Detect which cell encompasses the target text, then output its [X, Y] center coordinate. 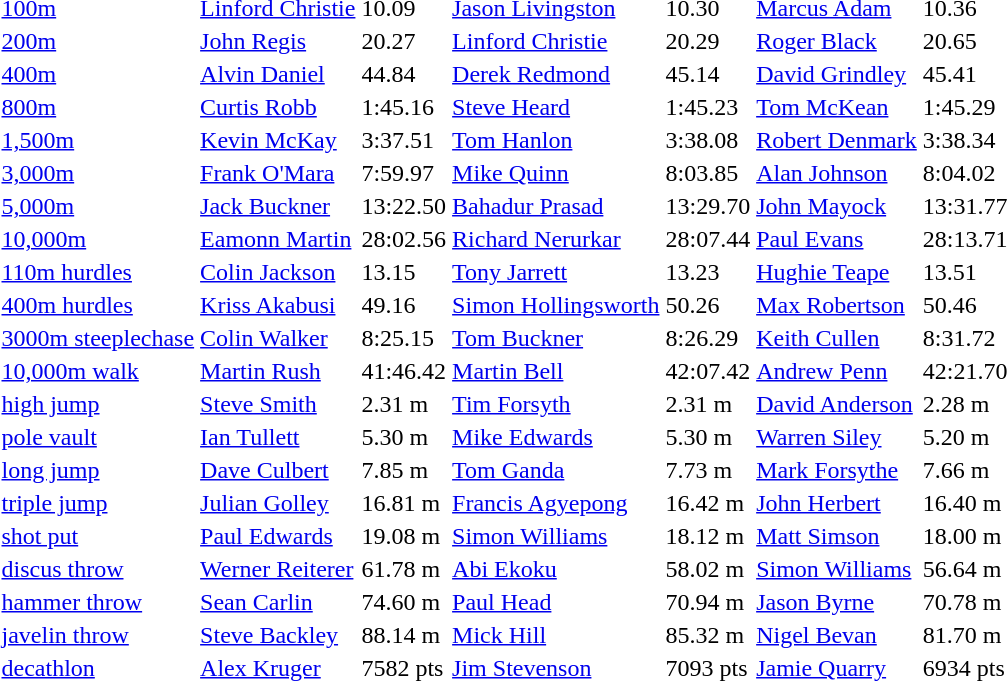
Martin Rush [278, 371]
Warren Siley [837, 437]
Dave Culbert [278, 470]
Keith Cullen [837, 338]
triple jump [98, 503]
Julian Golley [278, 503]
7.73 m [708, 470]
41:46.42 [404, 371]
hammer throw [98, 602]
Alan Johnson [837, 173]
20.27 [404, 41]
18.12 m [708, 536]
200m [98, 41]
Francis Agyepong [556, 503]
Mick Hill [556, 635]
10,000m [98, 239]
Paul Head [556, 602]
Paul Edwards [278, 536]
Linford Christie [556, 41]
Colin Jackson [278, 272]
Curtis Robb [278, 107]
1:45.16 [404, 107]
David Anderson [837, 404]
Steve Smith [278, 404]
5,000m [98, 206]
Tom McKean [837, 107]
Jason Byrne [837, 602]
shot put [98, 536]
javelin throw [98, 635]
3:38.08 [708, 140]
Bahadur Prasad [556, 206]
Kriss Akabusi [278, 305]
Tom Ganda [556, 470]
Derek Redmond [556, 74]
Andrew Penn [837, 371]
Tom Buckner [556, 338]
50.26 [708, 305]
John Mayock [837, 206]
discus throw [98, 569]
13.23 [708, 272]
Paul Evans [837, 239]
Tim Forsyth [556, 404]
Mark Forsythe [837, 470]
Matt Simson [837, 536]
Kevin McKay [278, 140]
8:03.85 [708, 173]
7:59.97 [404, 173]
110m hurdles [98, 272]
800m [98, 107]
16.81 m [404, 503]
John Herbert [837, 503]
Eamonn Martin [278, 239]
3000m steeplechase [98, 338]
1:45.23 [708, 107]
Frank O'Mara [278, 173]
7.85 m [404, 470]
Steve Backley [278, 635]
8:25.15 [404, 338]
10,000m walk [98, 371]
Roger Black [837, 41]
Werner Reiterer [278, 569]
88.14 m [404, 635]
28:07.44 [708, 239]
Richard Nerurkar [556, 239]
8:26.29 [708, 338]
Steve Heard [556, 107]
John Regis [278, 41]
42:07.42 [708, 371]
Alvin Daniel [278, 74]
Ian Tullett [278, 437]
Jack Buckner [278, 206]
20.29 [708, 41]
Tom Hanlon [556, 140]
13.15 [404, 272]
70.94 m [708, 602]
Tony Jarrett [556, 272]
28:02.56 [404, 239]
49.16 [404, 305]
Nigel Bevan [837, 635]
400m [98, 74]
Martin Bell [556, 371]
85.32 m [708, 635]
long jump [98, 470]
Mike Quinn [556, 173]
45.14 [708, 74]
high jump [98, 404]
Simon Hollingsworth [556, 305]
44.84 [404, 74]
1,500m [98, 140]
David Grindley [837, 74]
400m hurdles [98, 305]
Colin Walker [278, 338]
Abi Ekoku [556, 569]
Robert Denmark [837, 140]
Max Robertson [837, 305]
13:22.50 [404, 206]
3:37.51 [404, 140]
Sean Carlin [278, 602]
19.08 m [404, 536]
13:29.70 [708, 206]
61.78 m [404, 569]
pole vault [98, 437]
58.02 m [708, 569]
Hughie Teape [837, 272]
16.42 m [708, 503]
Mike Edwards [556, 437]
3,000m [98, 173]
74.60 m [404, 602]
